Return the [X, Y] coordinate for the center point of the cell that contains the specified text.  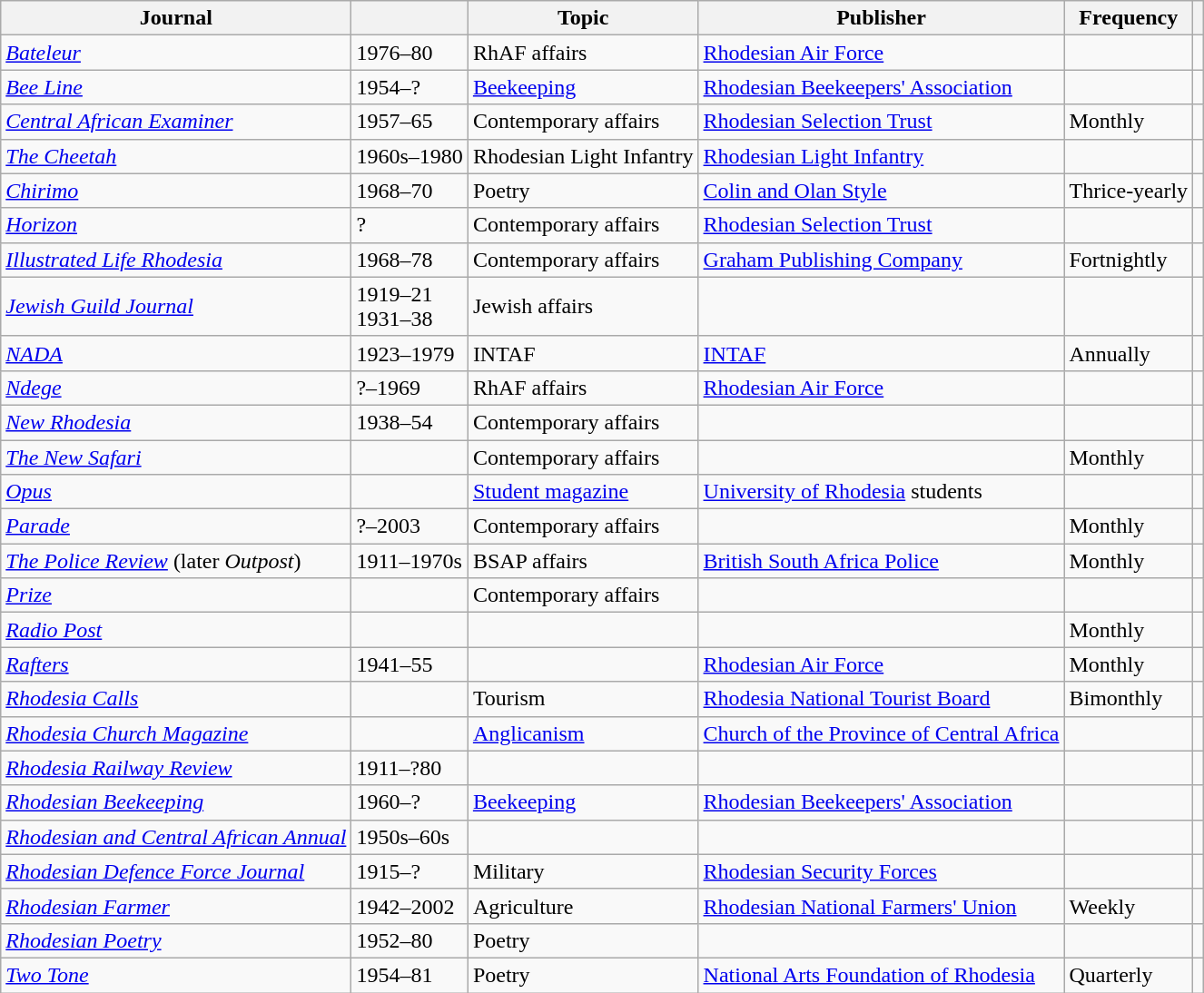
Rhodesian Farmer [176, 906]
Jewish affairs [583, 307]
Chirimo [176, 191]
Central African Examiner [176, 122]
New Rhodesia [176, 422]
Jewish Guild Journal [176, 307]
? [410, 225]
1954–? [410, 87]
Colin and Olan Style [881, 191]
1960s–1980 [410, 156]
1911–1970s [410, 561]
Rhodesian Security Forces [881, 871]
National Arts Foundation of Rhodesia [881, 975]
Bimonthly [1129, 699]
Rhodesian Beekeeping [176, 802]
1911–?80 [410, 768]
Student magazine [583, 492]
British South Africa Police [881, 561]
Bee Line [176, 87]
Prize [176, 595]
Rhodesia Church Magazine [176, 733]
The Cheetah [176, 156]
Ndege [176, 388]
1942–2002 [410, 906]
Fortnightly [1129, 260]
NADA [176, 353]
The New Safari [176, 457]
Rhodesia National Tourist Board [881, 699]
The Police Review (later Outpost) [176, 561]
Rhodesian National Farmers' Union [881, 906]
Rhodesia Railway Review [176, 768]
1938–54 [410, 422]
1941–55 [410, 664]
?–2003 [410, 526]
Annually [1129, 353]
1952–80 [410, 940]
1976–80 [410, 53]
BSAP affairs [583, 561]
Radio Post [176, 630]
1968–78 [410, 260]
1950s–60s [410, 837]
Anglicanism [583, 733]
Two Tone [176, 975]
1957–65 [410, 122]
1919–211931–38 [410, 307]
Graham Publishing Company [881, 260]
1954–81 [410, 975]
1960–? [410, 802]
Military [583, 871]
?–1969 [410, 388]
Rhodesia Calls [176, 699]
Rhodesian and Central African Annual [176, 837]
Church of the Province of Central Africa [881, 733]
University of Rhodesia students [881, 492]
Rafters [176, 664]
Parade [176, 526]
Quarterly [1129, 975]
Tourism [583, 699]
Frequency [1129, 18]
1915–? [410, 871]
Illustrated Life Rhodesia [176, 260]
1968–70 [410, 191]
Journal [176, 18]
Publisher [881, 18]
Bateleur [176, 53]
1923–1979 [410, 353]
Agriculture [583, 906]
Thrice-yearly [1129, 191]
Weekly [1129, 906]
Rhodesian Defence Force Journal [176, 871]
Rhodesian Poetry [176, 940]
Horizon [176, 225]
Topic [583, 18]
Opus [176, 492]
